Pinpoint the cell where the given text exists, returning its (x, y) midpoint coordinate. 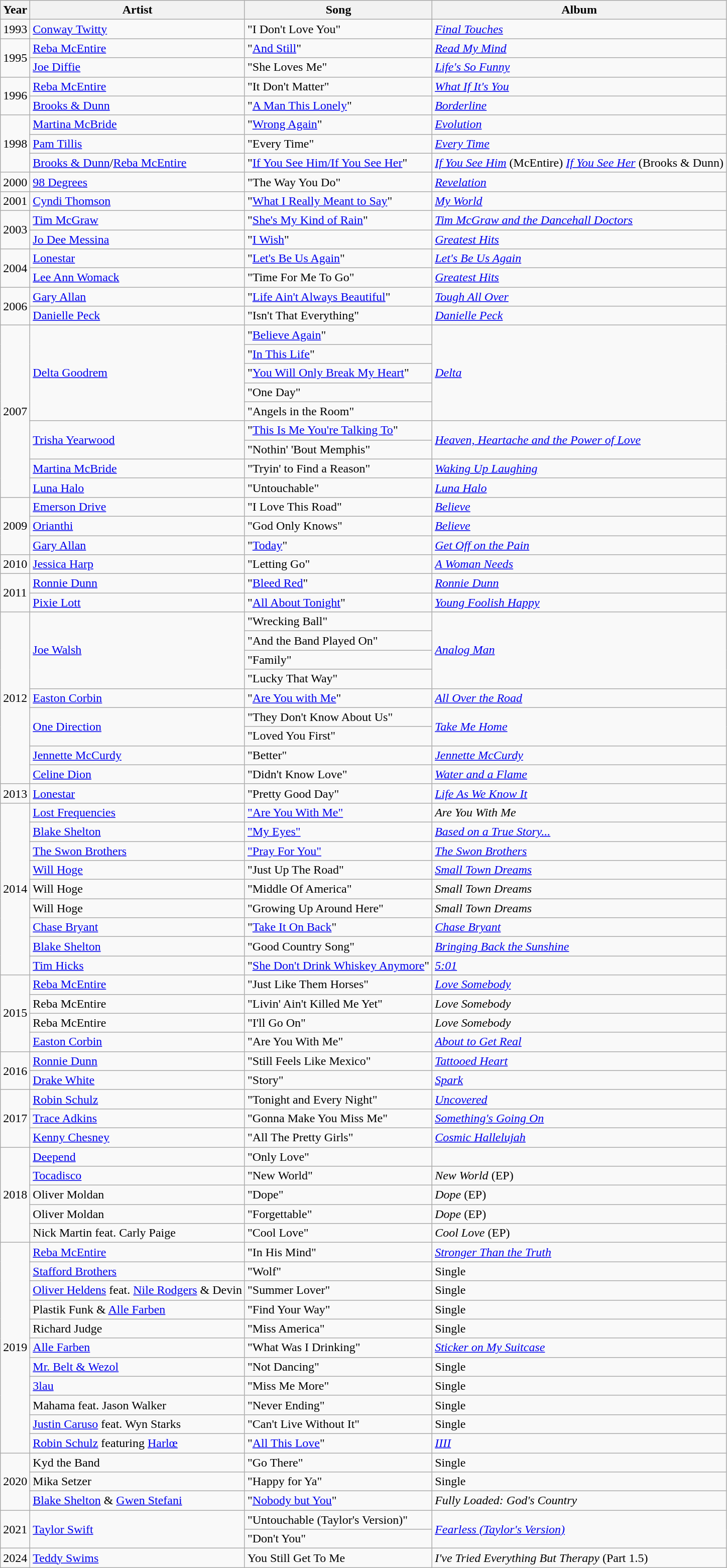
Analog Man (579, 650)
Fully Loaded: God's Country (579, 1501)
"Better" (338, 755)
Tim Hicks (138, 966)
Cyndi Thomson (138, 201)
Fearless (Taylor's Version) (579, 1529)
2000 (15, 182)
2009 (15, 526)
"All The Pretty Girls" (338, 1137)
1993 (15, 29)
"Wrecking Ball" (338, 622)
"Angels in the Room" (338, 411)
Drake White (138, 1080)
"It Don't Matter" (338, 86)
Cool Love (EP) (579, 1233)
"Growing Up Around Here" (338, 908)
2001 (15, 201)
Tocadisco (138, 1176)
"New World" (338, 1176)
"Bleed Red" (338, 583)
Bringing Back the Sunshine (579, 946)
Water and a Flame (579, 774)
"Tonight and Every Night" (338, 1099)
"You Will Only Break My Heart" (338, 373)
"Untouchable" (338, 488)
"Cool Love" (338, 1233)
If You See Him (McEntire) If You See Her (Brooks & Dunn) (579, 163)
Let's Be Us Again (579, 259)
Oliver Heldens feat. Nile Rodgers & Devin (138, 1290)
2016 (15, 1070)
Celine Dion (138, 774)
"In His Mind" (338, 1252)
"Believe Again" (338, 335)
"What I Really Meant to Say" (338, 201)
"Good Country Song" (338, 946)
Lee Ann Womack (138, 278)
"Gonna Make You Miss Me" (338, 1118)
Richard Judge (138, 1329)
"All About Tonight" (338, 602)
IIII (579, 1443)
2024 (15, 1558)
"They Don't Know About Us" (338, 717)
"Lucky That Way" (338, 679)
2007 (15, 412)
2003 (15, 229)
"The Way You Do" (338, 182)
5:01 (579, 966)
Lost Frequencies (138, 812)
"Wolf" (338, 1271)
3lau (138, 1386)
"Forgettable" (338, 1214)
Robin Schulz featuring Harlœ (138, 1443)
"Wrong Again" (338, 125)
Brooks & Dunn (138, 105)
Something's Going On (579, 1118)
"Isn't That Everything" (338, 316)
"Story" (338, 1080)
"Can't Live Without It" (338, 1424)
"I Wish" (338, 239)
"Only Love" (338, 1156)
2006 (15, 306)
"I Don't Love You" (338, 29)
Mika Setzer (138, 1482)
Brooks & Dunn/Reba McEntire (138, 163)
Mahama feat. Jason Walker (138, 1405)
Emerson Drive (138, 507)
Year (15, 10)
2013 (15, 793)
I've Tried Everything But Therapy (Part 1.5) (579, 1558)
2015 (15, 1013)
Life As We Know It (579, 793)
2019 (15, 1348)
Taylor Swift (138, 1529)
"One Day" (338, 392)
Life's So Funny (579, 67)
"Don't You" (338, 1539)
Stafford Brothers (138, 1271)
Joe Walsh (138, 650)
Kenny Chesney (138, 1137)
"Just Like Them Horses" (338, 985)
"This Is Me You're Talking To" (338, 430)
2017 (15, 1118)
"Letting Go" (338, 564)
98 Degrees (138, 182)
Nick Martin feat. Carly Paige (138, 1233)
"All This Love" (338, 1443)
Artist (138, 10)
"Never Ending" (338, 1405)
"Middle Of America" (338, 889)
"And Still" (338, 48)
"Dope" (338, 1195)
Take Me Home (579, 727)
"I Love This Road" (338, 507)
Blake Shelton & Gwen Stefani (138, 1501)
"Loved You First" (338, 736)
Tim McGraw and the Dancehall Doctors (579, 220)
Deepend (138, 1156)
Read My Mind (579, 48)
2018 (15, 1194)
"Take It On Back" (338, 927)
Tim McGraw (138, 220)
Are You With Me (579, 812)
"Family" (338, 660)
"Are You with Me" (338, 698)
"Nobody but You" (338, 1501)
"If You See Him/If You See Her" (338, 163)
Pam Tillis (138, 144)
"Life Ain't Always Beautiful" (338, 297)
"She Don't Drink Whiskey Anymore" (338, 966)
Heaven, Heartache and the Power of Love (579, 440)
"She Loves Me" (338, 67)
"And the Band Played On" (338, 641)
Jessica Harp (138, 564)
"What Was I Drinking" (338, 1348)
"Time For Me To Go" (338, 278)
"Nothin' 'Bout Memphis" (338, 449)
Conway Twitty (138, 29)
Tough All Over (579, 297)
"Summer Lover" (338, 1290)
"God Only Knows" (338, 526)
"A Man This Lonely" (338, 105)
2012 (15, 698)
Evolution (579, 125)
Trisha Yearwood (138, 440)
Uncovered (579, 1099)
Stronger Than the Truth (579, 1252)
2020 (15, 1482)
Robin Schulz (138, 1099)
Pixie Lott (138, 602)
Song (338, 10)
"I'll Go On" (338, 1023)
"Untouchable (Taylor's Version)" (338, 1520)
"In This Life" (338, 354)
Waking Up Laughing (579, 468)
"Let's Be Us Again" (338, 259)
Delta Goodrem (138, 373)
"Just Up The Road" (338, 870)
Tattooed Heart (579, 1061)
One Direction (138, 727)
About to Get Real (579, 1042)
"Pray For You" (338, 851)
2010 (15, 564)
Final Touches (579, 29)
"Tryin' to Find a Reason" (338, 468)
"Today" (338, 545)
Trace Adkins (138, 1118)
1998 (15, 144)
"Still Feels Like Mexico" (338, 1061)
Spark (579, 1080)
Album (579, 10)
"Every Time" (338, 144)
"Find Your Way" (338, 1309)
Justin Caruso feat. Wyn Starks (138, 1424)
My World (579, 201)
Revelation (579, 182)
New World (EP) (579, 1176)
Sticker on My Suitcase (579, 1348)
Based on a True Story... (579, 831)
Kyd the Band (138, 1463)
2004 (15, 268)
Cosmic Hallelujah (579, 1137)
"Pretty Good Day" (338, 793)
1996 (15, 96)
2014 (15, 889)
A Woman Needs (579, 564)
Borderline (579, 105)
"Didn't Know Love" (338, 774)
Alle Farben (138, 1348)
Every Time (579, 144)
Joe Diffie (138, 67)
"Livin' Ain't Killed Me Yet" (338, 1004)
Teddy Swims (138, 1558)
1995 (15, 58)
"My Eyes" (338, 831)
Mr. Belt & Wezol (138, 1367)
"Miss Me More" (338, 1386)
What If It's You (579, 86)
Plastik Funk & Alle Farben (138, 1309)
2021 (15, 1529)
"Not Dancing" (338, 1367)
You Still Get To Me (338, 1558)
"She's My Kind of Rain" (338, 220)
Get Off on the Pain (579, 545)
2011 (15, 593)
"Happy for Ya" (338, 1482)
All Over the Road (579, 698)
"Miss America" (338, 1329)
Young Foolish Happy (579, 602)
"Go There" (338, 1463)
Jo Dee Messina (138, 239)
Orianthi (138, 526)
Delta (579, 373)
